Scan for the cell matching the given text and deliver its (x, y) coordinate at center. 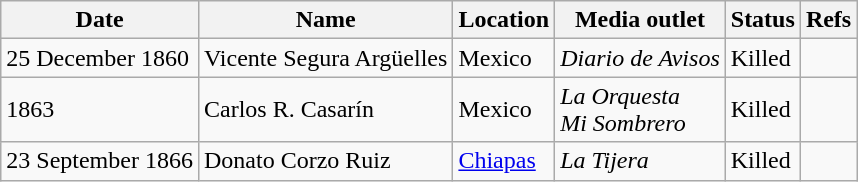
Donato Corzo Ruiz (325, 161)
Refs (828, 20)
Name (325, 20)
Date (100, 20)
25 December 1860 (100, 58)
Chiapas (504, 161)
Media outlet (640, 20)
Location (504, 20)
1863 (100, 110)
Carlos R. Casarín (325, 110)
Vicente Segura Argüelles (325, 58)
Diario de Avisos (640, 58)
La OrquestaMi Sombrero (640, 110)
La Tijera (640, 161)
23 September 1866 (100, 161)
Status (762, 20)
